Output the [X, Y] coordinate of the center of the cell containing the given text.  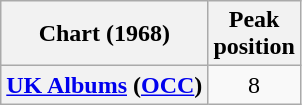
Peakposition [254, 34]
UK Albums (OCC) [104, 85]
8 [254, 85]
Chart (1968) [104, 34]
